Capture the cell that displays the provided text and extract its [x, y] central coordinate. 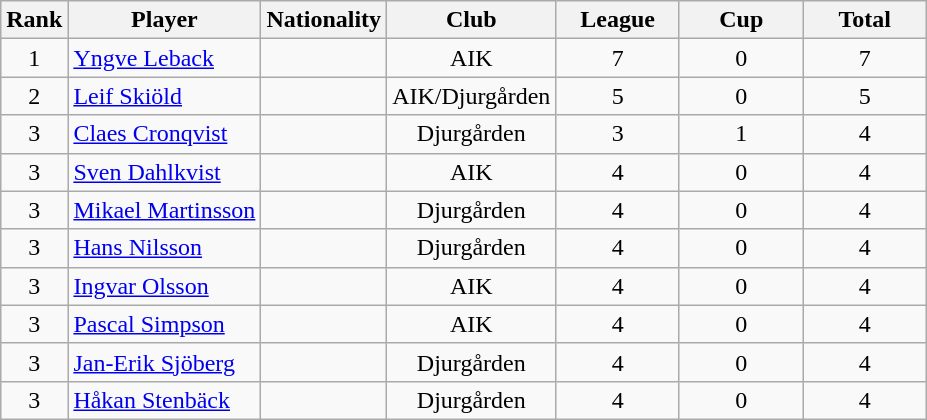
2 [34, 96]
Ingvar Olsson [164, 286]
Yngve Leback [164, 58]
Club [472, 20]
Claes Cronqvist [164, 134]
Pascal Simpson [164, 324]
Hans Nilsson [164, 248]
Player [164, 20]
AIK/Djurgården [472, 96]
Leif Skiöld [164, 96]
Rank [34, 20]
Total [865, 20]
Sven Dahlkvist [164, 172]
Jan-Erik Sjöberg [164, 362]
Cup [741, 20]
Håkan Stenbäck [164, 400]
League [618, 20]
Nationality [324, 20]
Mikael Martinsson [164, 210]
